Locate the cell with the specified text and output its (x, y) center coordinate. 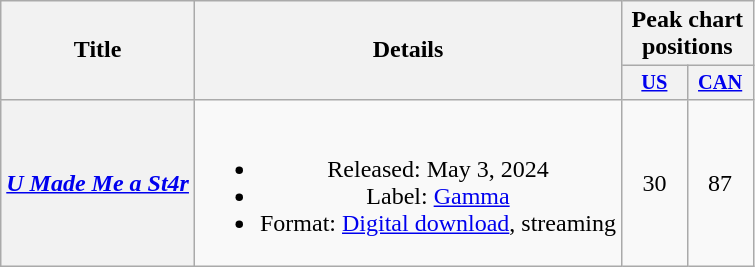
U Made Me a St4r (98, 182)
Title (98, 50)
Released: May 3, 2024Label: GammaFormat: Digital download, streaming (408, 182)
Peak chart positions (688, 34)
30 (655, 182)
CAN (720, 83)
87 (720, 182)
US (655, 83)
Details (408, 50)
